Identify which cell holds the provided text, then report its (X, Y) central coordinate. 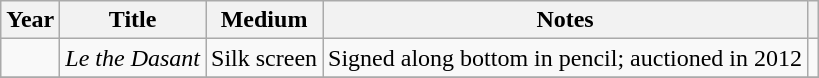
Title (133, 20)
Silk screen (264, 58)
Year (30, 20)
Notes (566, 20)
Signed along bottom in pencil; auctioned in 2012 (566, 58)
Medium (264, 20)
Le the Dasant (133, 58)
